For the text-containing cell, return its midpoint in [x, y] coordinate format. 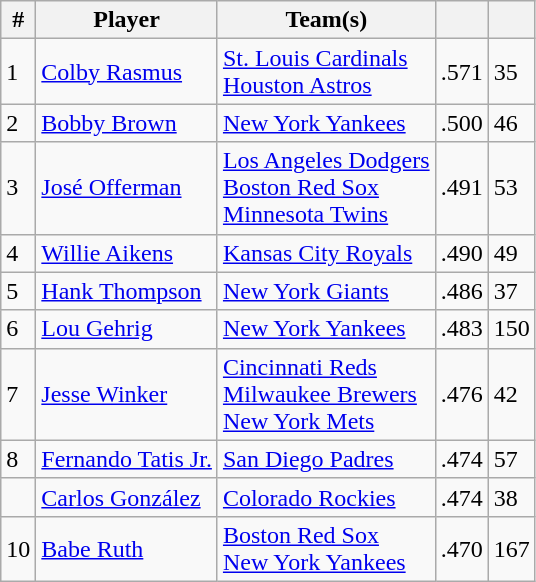
4 [18, 253]
.476 [462, 394]
Willie Aikens [127, 253]
.470 [462, 548]
46 [512, 123]
# [18, 20]
6 [18, 329]
Hank Thompson [127, 291]
42 [512, 394]
Kansas City Royals [326, 253]
New York Giants [326, 291]
José Offerman [127, 188]
.486 [462, 291]
167 [512, 548]
Boston Red SoxNew York Yankees [326, 548]
7 [18, 394]
.491 [462, 188]
2 [18, 123]
8 [18, 459]
37 [512, 291]
Player [127, 20]
Lou Gehrig [127, 329]
Fernando Tatis Jr. [127, 459]
Team(s) [326, 20]
49 [512, 253]
San Diego Padres [326, 459]
Jesse Winker [127, 394]
.500 [462, 123]
35 [512, 72]
3 [18, 188]
Colorado Rockies [326, 497]
1 [18, 72]
Cincinnati RedsMilwaukee BrewersNew York Mets [326, 394]
Carlos González [127, 497]
38 [512, 497]
53 [512, 188]
Babe Ruth [127, 548]
.571 [462, 72]
Colby Rasmus [127, 72]
.490 [462, 253]
St. Louis CardinalsHouston Astros [326, 72]
150 [512, 329]
Los Angeles DodgersBoston Red SoxMinnesota Twins [326, 188]
5 [18, 291]
Bobby Brown [127, 123]
10 [18, 548]
57 [512, 459]
.483 [462, 329]
